Extract the (X, Y) coordinate from the center of the cell holding the provided text.  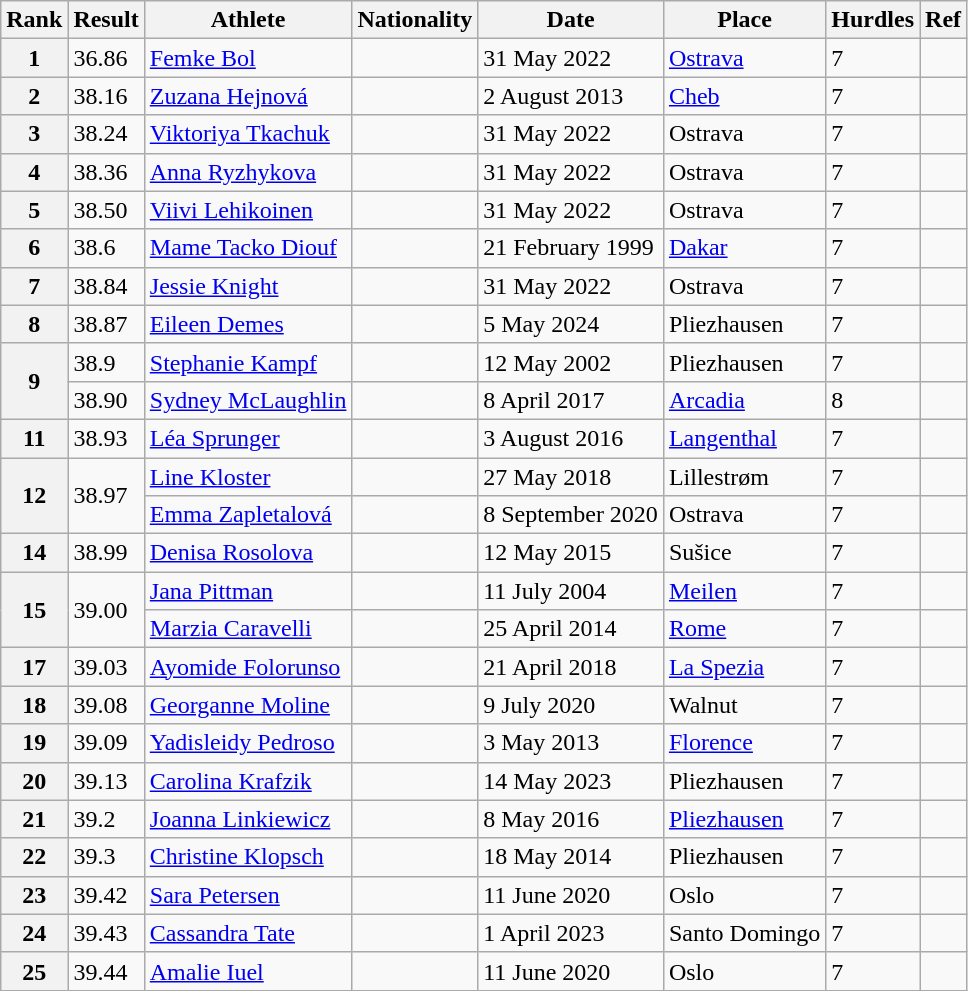
39.44 (106, 971)
36.86 (106, 58)
21 (34, 819)
Place (744, 20)
19 (34, 743)
Lillestrøm (744, 477)
12 May 2015 (571, 553)
38.87 (106, 324)
38.93 (106, 438)
Viktoriya Tkachuk (248, 134)
39.3 (106, 857)
Florence (744, 743)
Yadisleidy Pedroso (248, 743)
9 (34, 381)
Joanna Linkiewicz (248, 819)
1 April 2023 (571, 933)
Meilen (744, 591)
12 (34, 496)
27 May 2018 (571, 477)
Ayomide Folorunso (248, 667)
Anna Ryzhykova (248, 172)
8 May 2016 (571, 819)
3 May 2013 (571, 743)
25 (34, 971)
Jana Pittman (248, 591)
Mame Tacko Diouf (248, 248)
Sydney McLaughlin (248, 400)
4 (34, 172)
23 (34, 895)
24 (34, 933)
38.6 (106, 248)
Rome (744, 629)
Carolina Krafzik (248, 781)
2 (34, 96)
2 August 2013 (571, 96)
17 (34, 667)
6 (34, 248)
Line Kloster (248, 477)
Sara Petersen (248, 895)
39.09 (106, 743)
38.16 (106, 96)
Nationality (415, 20)
22 (34, 857)
12 May 2002 (571, 362)
Athlete (248, 20)
Date (571, 20)
39.13 (106, 781)
Santo Domingo (744, 933)
38.50 (106, 210)
La Spezia (744, 667)
25 April 2014 (571, 629)
Langenthal (744, 438)
Sušice (744, 553)
Zuzana Hejnová (248, 96)
Stephanie Kampf (248, 362)
38.9 (106, 362)
Jessie Knight (248, 286)
Rank (34, 20)
20 (34, 781)
Walnut (744, 705)
Cheb (744, 96)
39.00 (106, 610)
38.36 (106, 172)
38.99 (106, 553)
Amalie Iuel (248, 971)
39.2 (106, 819)
9 July 2020 (571, 705)
Ref (944, 20)
Christine Klopsch (248, 857)
8 April 2017 (571, 400)
Femke Bol (248, 58)
38.90 (106, 400)
Georganne Moline (248, 705)
1 (34, 58)
Hurdles (873, 20)
38.97 (106, 496)
5 May 2024 (571, 324)
14 (34, 553)
Eileen Demes (248, 324)
Emma Zapletalová (248, 515)
39.03 (106, 667)
11 (34, 438)
15 (34, 610)
8 September 2020 (571, 515)
21 February 1999 (571, 248)
18 (34, 705)
Viivi Lehikoinen (248, 210)
11 July 2004 (571, 591)
39.08 (106, 705)
3 (34, 134)
21 April 2018 (571, 667)
Marzia Caravelli (248, 629)
39.43 (106, 933)
Cassandra Tate (248, 933)
38.24 (106, 134)
Léa Sprunger (248, 438)
3 August 2016 (571, 438)
39.42 (106, 895)
Result (106, 20)
Arcadia (744, 400)
Denisa Rosolova (248, 553)
18 May 2014 (571, 857)
14 May 2023 (571, 781)
Dakar (744, 248)
5 (34, 210)
38.84 (106, 286)
